For the text-containing cell, return its midpoint in [x, y] coordinate format. 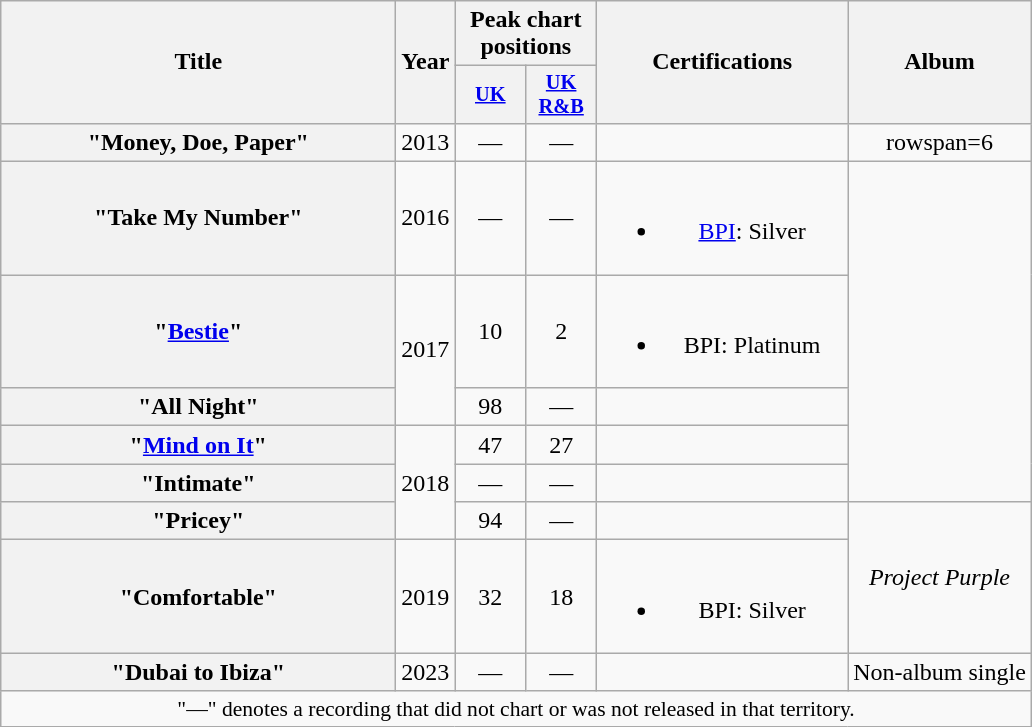
UK [490, 95]
BPI: Platinum [722, 332]
"Money, Doe, Paper" [198, 142]
98 [490, 407]
UKR&B [562, 95]
Non-album single [940, 672]
Peak chart positions [526, 34]
Album [940, 62]
27 [562, 445]
2023 [426, 672]
"Take My Number" [198, 218]
"Pricey" [198, 521]
10 [490, 332]
94 [490, 521]
"Mind on It" [198, 445]
2017 [426, 350]
2 [562, 332]
"—" denotes a recording that did not chart or was not released in that territory. [516, 709]
"Comfortable" [198, 596]
Title [198, 62]
2018 [426, 483]
Year [426, 62]
Certifications [722, 62]
2013 [426, 142]
2019 [426, 596]
"Bestie" [198, 332]
32 [490, 596]
47 [490, 445]
18 [562, 596]
"Dubai to Ibiza" [198, 672]
"All Night" [198, 407]
"Intimate" [198, 483]
rowspan=6 [940, 142]
Project Purple [940, 578]
2016 [426, 218]
